Output the [x, y] coordinate of the center of the cell containing the given text.  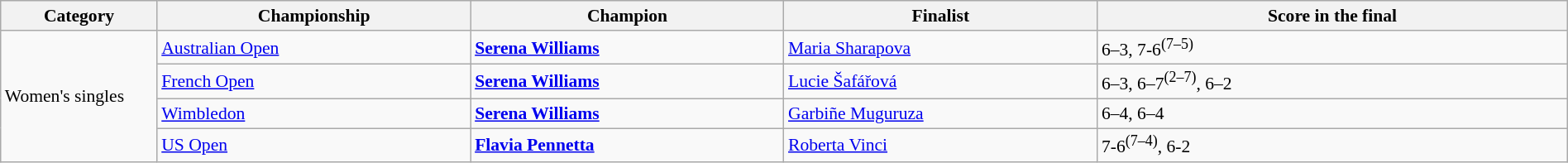
Score in the final [1332, 16]
Champion [627, 16]
Lucie Šafářová [941, 81]
US Open [314, 146]
Finalist [941, 16]
6–3, 7-6(7–5) [1332, 48]
6–3, 6–7(2–7), 6–2 [1332, 81]
Wimbledon [314, 113]
Flavia Pennetta [627, 146]
6–4, 6–4 [1332, 113]
Women's singles [79, 97]
Championship [314, 16]
Roberta Vinci [941, 146]
French Open [314, 81]
Maria Sharapova [941, 48]
Australian Open [314, 48]
7-6(7–4), 6-2 [1332, 146]
Garbiñe Muguruza [941, 113]
Category [79, 16]
